Extract the [X, Y] coordinate from the center of the cell holding the provided text.  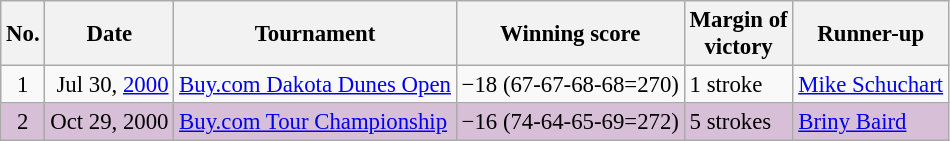
Runner-up [870, 34]
Buy.com Dakota Dunes Open [315, 85]
1 [23, 85]
Jul 30, 2000 [110, 85]
5 strokes [738, 122]
Buy.com Tour Championship [315, 122]
1 stroke [738, 85]
Mike Schuchart [870, 85]
Briny Baird [870, 122]
−18 (67-67-68-68=270) [570, 85]
Date [110, 34]
2 [23, 122]
Tournament [315, 34]
No. [23, 34]
Winning score [570, 34]
Margin ofvictory [738, 34]
−16 (74-64-65-69=272) [570, 122]
Oct 29, 2000 [110, 122]
